Identify which cell holds the provided text, then report its (x, y) central coordinate. 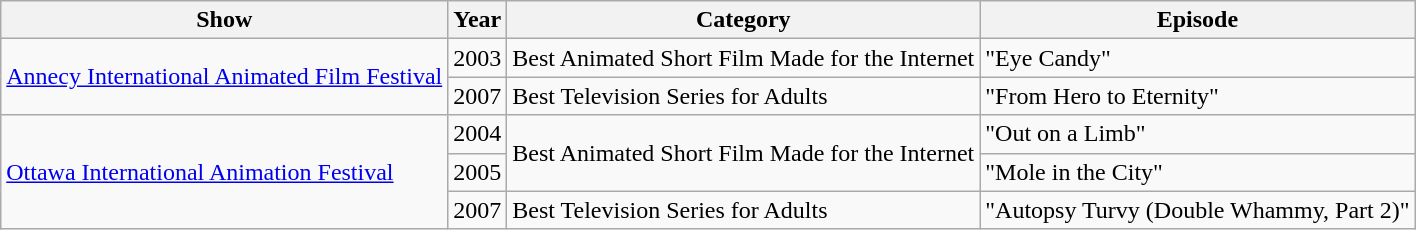
2005 (478, 172)
"Mole in the City" (1198, 172)
2004 (478, 134)
"Eye Candy" (1198, 58)
"From Hero to Eternity" (1198, 96)
Show (224, 20)
Episode (1198, 20)
Annecy International Animated Film Festival (224, 77)
Year (478, 20)
Ottawa International Animation Festival (224, 172)
"Out on a Limb" (1198, 134)
Category (744, 20)
2003 (478, 58)
"Autopsy Turvy (Double Whammy, Part 2)" (1198, 210)
